Scan for the cell matching the given text and deliver its [X, Y] coordinate at center. 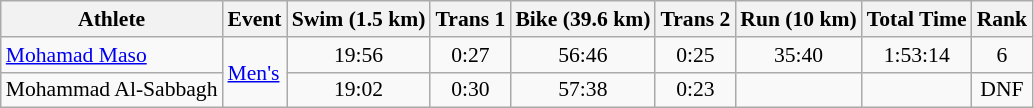
Rank [1002, 19]
0:25 [695, 55]
Mohammad Al-Sabbagh [112, 90]
0:30 [470, 90]
Swim (1.5 km) [359, 19]
Trans 2 [695, 19]
Men's [255, 72]
Mohamad Maso [112, 55]
Trans 1 [470, 19]
DNF [1002, 90]
35:40 [798, 55]
0:27 [470, 55]
Total Time [917, 19]
Bike (39.6 km) [582, 19]
Athlete [112, 19]
0:23 [695, 90]
1:53:14 [917, 55]
19:02 [359, 90]
6 [1002, 55]
57:38 [582, 90]
Run (10 km) [798, 19]
19:56 [359, 55]
56:46 [582, 55]
Event [255, 19]
